Find where the given text appears and provide that cell's center as [x, y] coordinate. 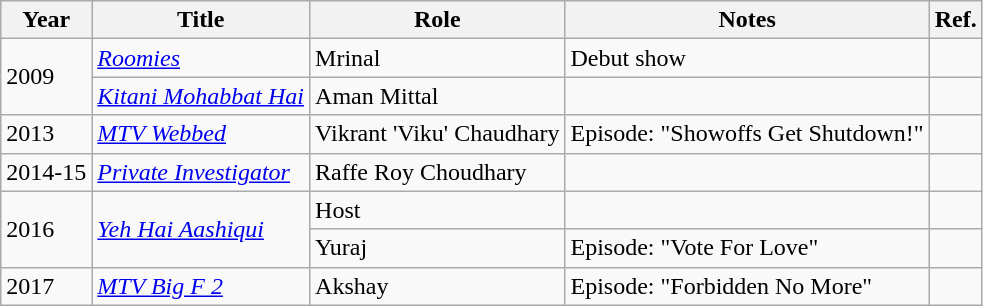
Private Investigator [201, 172]
Yuraj [438, 248]
MTV Big F 2 [201, 286]
Mrinal [438, 58]
Title [201, 20]
Aman Mittal [438, 96]
Debut show [747, 58]
Ref. [956, 20]
Roomies [201, 58]
2013 [46, 134]
2017 [46, 286]
2009 [46, 77]
2014-15 [46, 172]
Year [46, 20]
2016 [46, 229]
Kitani Mohabbat Hai [201, 96]
Episode: "Vote For Love" [747, 248]
Host [438, 210]
MTV Webbed [201, 134]
Akshay [438, 286]
Vikrant 'Viku' Chaudhary [438, 134]
Notes [747, 20]
Episode: "Forbidden No More" [747, 286]
Role [438, 20]
Raffe Roy Choudhary [438, 172]
Episode: "Showoffs Get Shutdown!" [747, 134]
Yeh Hai Aashiqui [201, 229]
